Provide the (x, y) coordinate of the cell's center where the given text is located.  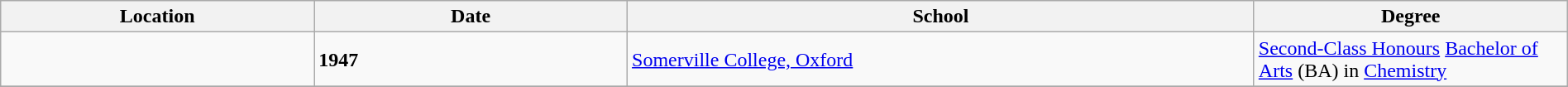
Somerville College, Oxford (941, 60)
School (941, 17)
Location (157, 17)
Date (471, 17)
Second-Class Honours Bachelor of Arts (BA) in Chemistry (1411, 60)
Degree (1411, 17)
1947 (471, 60)
